Return the [X, Y] coordinate for the center point of the cell that contains the specified text.  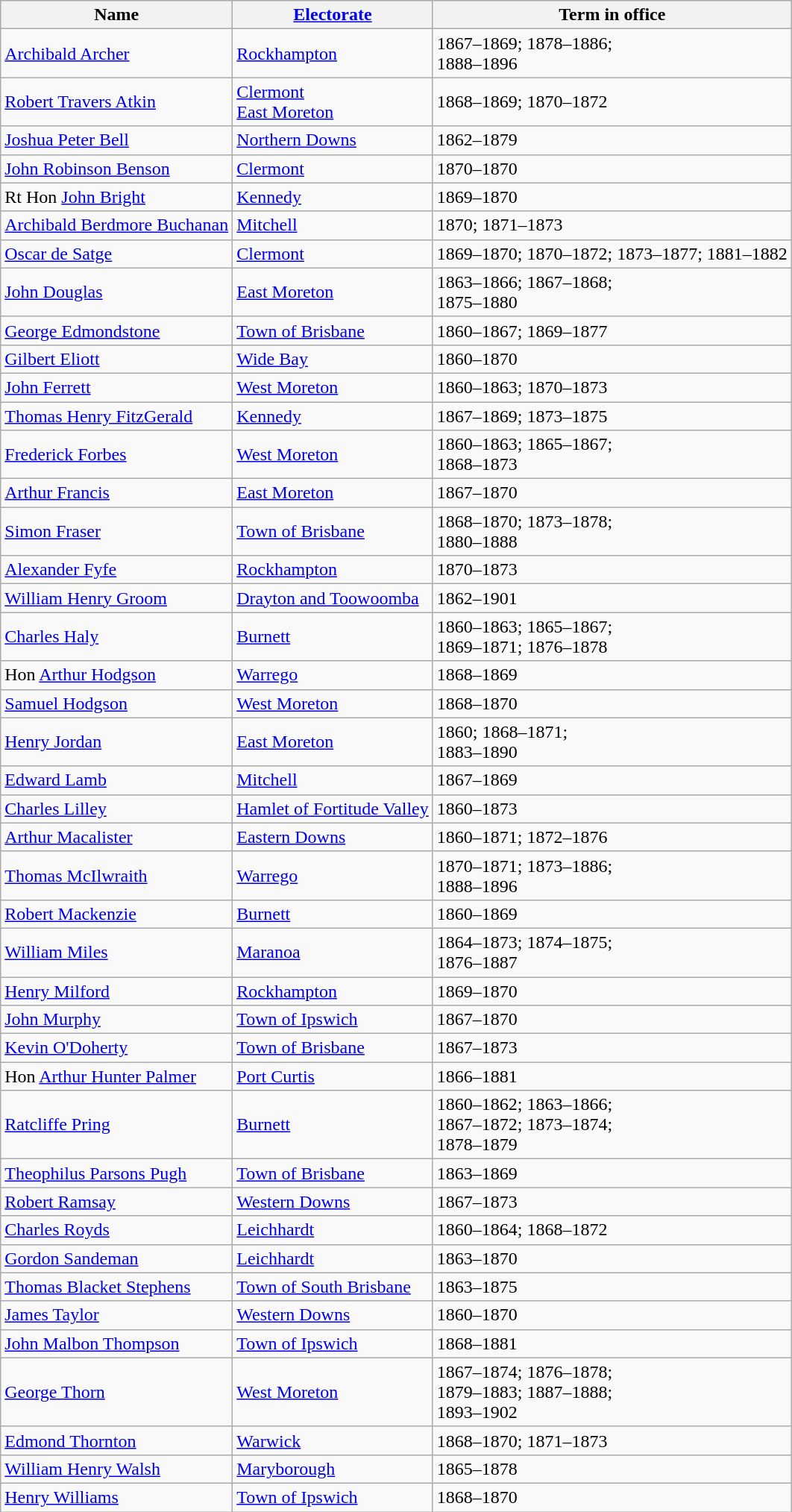
1864–1873; 1874–1875;1876–1887 [612, 952]
1860–1864; 1868–1872 [612, 1230]
William Henry Walsh [116, 1469]
Charles Royds [116, 1230]
1860–1867; 1869–1877 [612, 330]
1870–1873 [612, 570]
Simon Fraser [116, 531]
1867–1869; 1873–1875 [612, 415]
1860–1863; 1865–1867;1868–1873 [612, 455]
1866–1881 [612, 1076]
Robert Mackenzie [116, 914]
Northern Downs [333, 140]
1863–1870 [612, 1258]
Maranoa [333, 952]
Charles Haly [116, 637]
1868–1870; 1871–1873 [612, 1440]
Arthur Francis [116, 493]
John Murphy [116, 1020]
Charles Lilley [116, 809]
1868–1869; 1870–1872 [612, 101]
William Miles [116, 952]
Joshua Peter Bell [116, 140]
1860–1863; 1870–1873 [612, 387]
Robert Ramsay [116, 1202]
Warwick [333, 1440]
Wide Bay [333, 359]
William Henry Groom [116, 598]
Oscar de Satge [116, 254]
Edward Lamb [116, 780]
Samuel Hodgson [116, 703]
ClermontEast Moreton [333, 101]
Henry Jordan [116, 741]
Rt Hon John Bright [116, 197]
Theophilus Parsons Pugh [116, 1173]
1868–1881 [612, 1343]
1870–1871; 1873–1886;1888–1896 [612, 876]
1860; 1868–1871;1883–1890 [612, 741]
1870–1870 [612, 169]
1868–1869 [612, 675]
Hon Arthur Hodgson [116, 675]
1860–1871; 1872–1876 [612, 837]
1860–1873 [612, 809]
Frederick Forbes [116, 455]
Town of South Brisbane [333, 1287]
George Thorn [116, 1392]
Henry Milford [116, 991]
Edmond Thornton [116, 1440]
James Taylor [116, 1315]
Arthur Macalister [116, 837]
Drayton and Toowoomba [333, 598]
Thomas McIlwraith [116, 876]
Gilbert Eliott [116, 359]
1863–1875 [612, 1287]
1867–1869 [612, 780]
1860–1862; 1863–1866;1867–1872; 1873–1874;1878–1879 [612, 1125]
1865–1878 [612, 1469]
Maryborough [333, 1469]
John Ferrett [116, 387]
1870; 1871–1873 [612, 225]
Ratcliffe Pring [116, 1125]
1862–1879 [612, 140]
Archibald Archer [116, 54]
Robert Travers Atkin [116, 101]
Alexander Fyfe [116, 570]
1869–1870; 1870–1872; 1873–1877; 1881–1882 [612, 254]
John Robinson Benson [116, 169]
George Edmondstone [116, 330]
Thomas Blacket Stephens [116, 1287]
John Douglas [116, 292]
Hamlet of Fortitude Valley [333, 809]
1868–1870; 1873–1878;1880–1888 [612, 531]
1860–1863; 1865–1867;1869–1871; 1876–1878 [612, 637]
Term in office [612, 15]
Archibald Berdmore Buchanan [116, 225]
Kevin O'Doherty [116, 1048]
1863–1866; 1867–1868;1875–1880 [612, 292]
1867–1869; 1878–1886;1888–1896 [612, 54]
Name [116, 15]
Gordon Sandeman [116, 1258]
1860–1869 [612, 914]
Thomas Henry FitzGerald [116, 415]
Eastern Downs [333, 837]
John Malbon Thompson [116, 1343]
Henry Williams [116, 1497]
1863–1869 [612, 1173]
Electorate [333, 15]
1867–1874; 1876–1878;1879–1883; 1887–1888;1893–1902 [612, 1392]
Hon Arthur Hunter Palmer [116, 1076]
Port Curtis [333, 1076]
1862–1901 [612, 598]
